Return the [x, y] coordinate for the center point of the cell that contains the specified text.  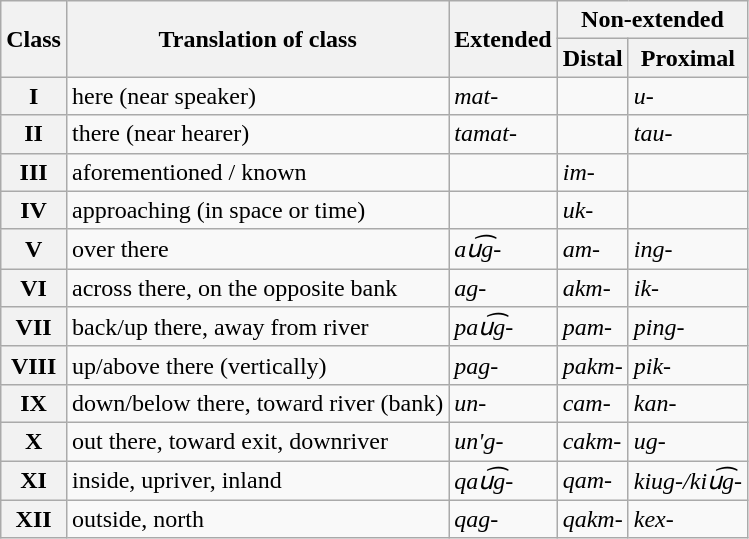
pik- [688, 365]
pag- [503, 365]
akm- [592, 288]
over there [257, 249]
kan- [688, 403]
there (near hearer) [257, 134]
Proximal [688, 58]
tamat- [503, 134]
qag- [503, 519]
back/up there, away from river [257, 327]
Class [34, 39]
qau͡g- [503, 480]
IV [34, 210]
Translation of class [257, 39]
across there, on the opposite bank [257, 288]
aforementioned / known [257, 172]
VIII [34, 365]
VII [34, 327]
cam- [592, 403]
ik- [688, 288]
II [34, 134]
XI [34, 480]
u- [688, 96]
outside, north [257, 519]
XII [34, 519]
qam- [592, 480]
IX [34, 403]
Extended [503, 39]
approaching (in space or time) [257, 210]
ag- [503, 288]
ing- [688, 249]
Non-extended [652, 20]
un'g- [503, 441]
out there, toward exit, downriver [257, 441]
qakm- [592, 519]
down/below there, toward river (bank) [257, 403]
VI [34, 288]
im- [592, 172]
ug- [688, 441]
am- [592, 249]
up/above there (vertically) [257, 365]
X [34, 441]
kiug-/kiu͡g- [688, 480]
tau- [688, 134]
cakm- [592, 441]
pakm- [592, 365]
pam- [592, 327]
inside, upriver, inland [257, 480]
mat- [503, 96]
au͡g- [503, 249]
here (near speaker) [257, 96]
uk- [592, 210]
Distal [592, 58]
pau͡g- [503, 327]
un- [503, 403]
kex- [688, 519]
III [34, 172]
I [34, 96]
ping- [688, 327]
V [34, 249]
